Determine the (X, Y) coordinate at the center of the cell enclosing the given text.  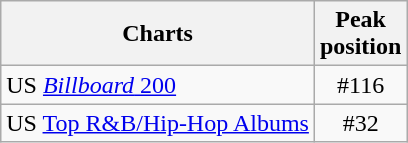
#116 (360, 85)
US Billboard 200 (158, 85)
US Top R&B/Hip-Hop Albums (158, 123)
Peakposition (360, 34)
Charts (158, 34)
#32 (360, 123)
